Output the (X, Y) coordinate of the center of the cell containing the given text.  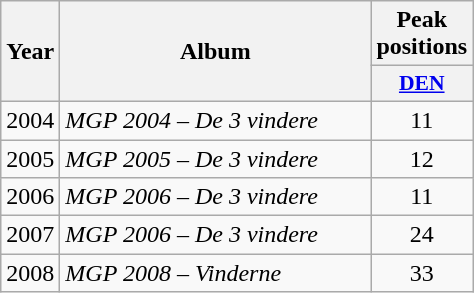
2006 (30, 197)
2008 (30, 273)
Album (216, 52)
Year (30, 52)
12 (422, 159)
Peak positions (422, 34)
2004 (30, 120)
MGP 2005 – De 3 vindere (216, 159)
33 (422, 273)
MGP 2008 – Vinderne (216, 273)
24 (422, 235)
2007 (30, 235)
MGP 2004 – De 3 vindere (216, 120)
DEN (422, 84)
2005 (30, 159)
